Locate the cell with the specified text and output its (X, Y) center coordinate. 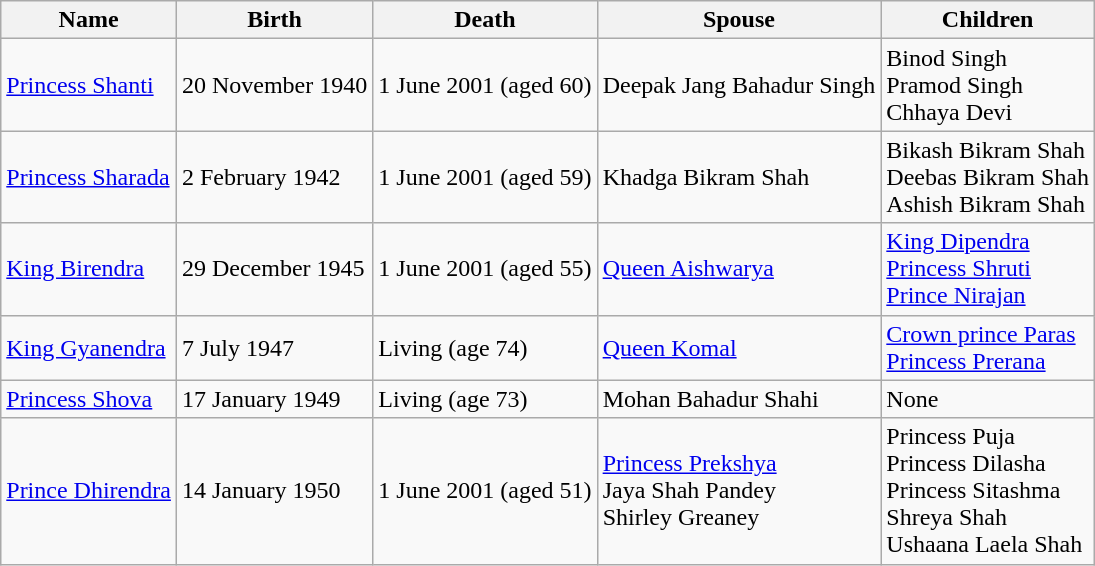
Living (age 74) (485, 348)
None (988, 399)
Crown prince ParasPrincess Prerana (988, 348)
1 June 2001 (aged 60) (485, 85)
King Birendra (89, 269)
1 June 2001 (aged 51) (485, 491)
Prince Dhirendra (89, 491)
2 February 1942 (274, 177)
14 January 1950 (274, 491)
Queen Aishwarya (739, 269)
Princess PujaPrincess DilashaPrincess SitashmaShreya ShahUshaana Laela Shah (988, 491)
Princess Shanti (89, 85)
King DipendraPrincess ShrutiPrince Nirajan (988, 269)
Spouse (739, 20)
1 June 2001 (aged 55) (485, 269)
Khadga Bikram Shah (739, 177)
29 December 1945 (274, 269)
17 January 1949 (274, 399)
Deepak Jang Bahadur Singh (739, 85)
Name (89, 20)
Princess PrekshyaJaya Shah PandeyShirley Greaney (739, 491)
Mohan Bahadur Shahi (739, 399)
Birth (274, 20)
Bikash Bikram ShahDeebas Bikram ShahAshish Bikram Shah (988, 177)
Living (age 73) (485, 399)
1 June 2001 (aged 59) (485, 177)
Children (988, 20)
King Gyanendra (89, 348)
7 July 1947 (274, 348)
Queen Komal (739, 348)
Binod SinghPramod SinghChhaya Devi (988, 85)
20 November 1940 (274, 85)
Death (485, 20)
Princess Sharada (89, 177)
Princess Shova (89, 399)
